From the cell containing the given text, extract its center point as [x, y] coordinate. 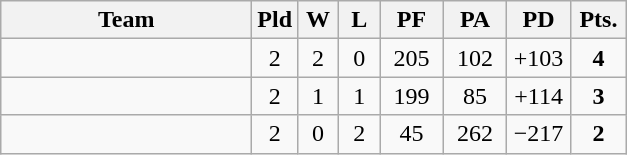
W [318, 20]
205 [412, 58]
102 [475, 58]
85 [475, 96]
+103 [539, 58]
3 [598, 96]
Pts. [598, 20]
45 [412, 134]
−217 [539, 134]
PF [412, 20]
L [360, 20]
Pld [275, 20]
199 [412, 96]
+114 [539, 96]
4 [598, 58]
PA [475, 20]
PD [539, 20]
262 [475, 134]
Team [126, 20]
